Search for the cell housing the specified text and yield its (X, Y) center coordinate. 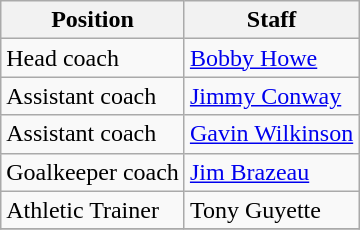
Bobby Howe (271, 58)
Gavin Wilkinson (271, 134)
Tony Guyette (271, 210)
Jim Brazeau (271, 172)
Athletic Trainer (93, 210)
Position (93, 20)
Staff (271, 20)
Head coach (93, 58)
Goalkeeper coach (93, 172)
Jimmy Conway (271, 96)
